Return the (x, y) coordinate for the center point of the cell that contains the specified text.  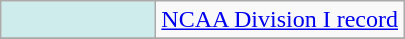
NCAA Division I record (280, 20)
